Return [X, Y] of the center of cell containing provided text 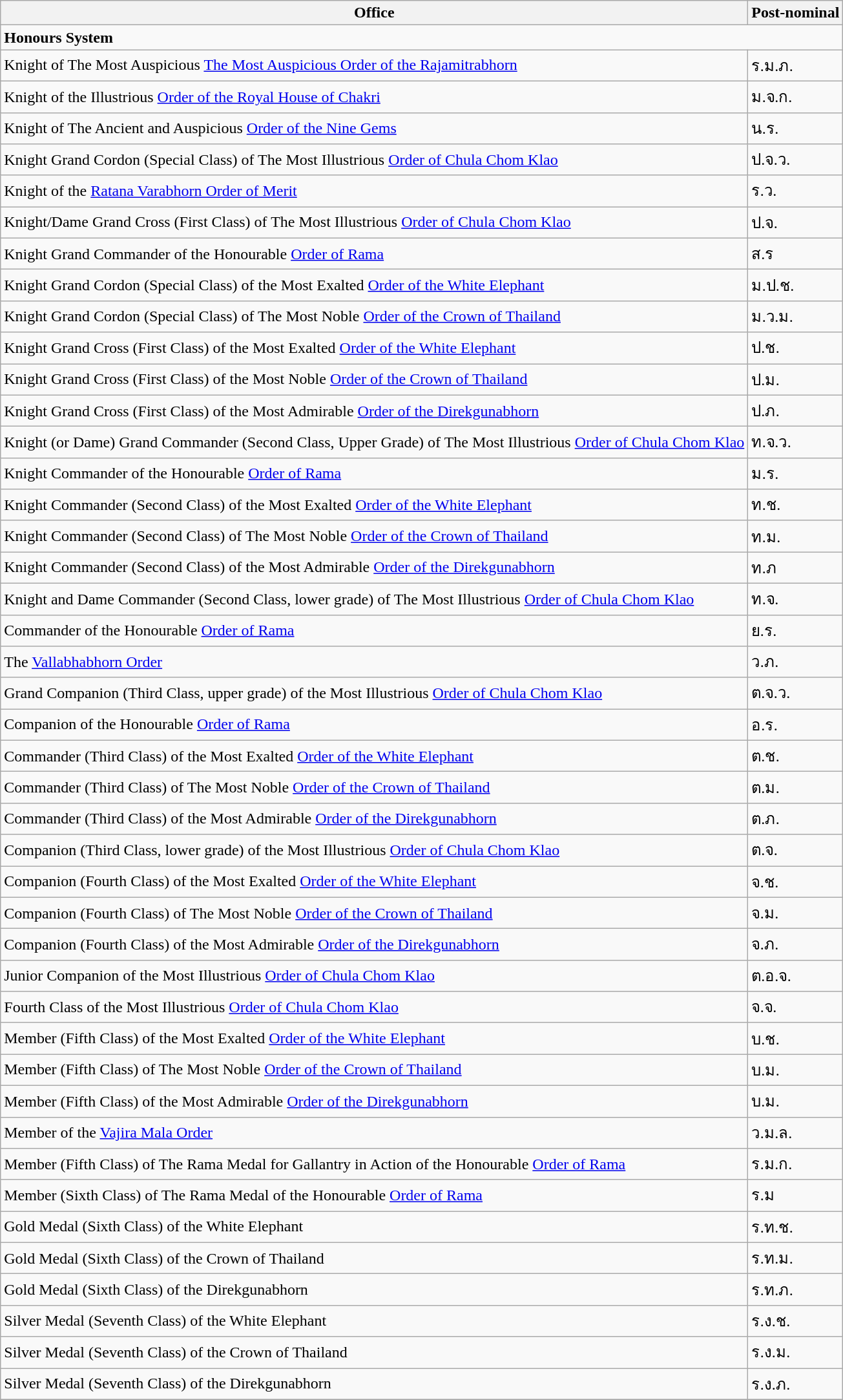
Silver Medal (Seventh Class) of the White Elephant [375, 1321]
Knight of the Illustrious Order of the Royal House of Chakri [375, 97]
ร.ท.ภ. [796, 1290]
ร.ม [796, 1196]
จ.ม. [796, 913]
Knight Grand Commander of the Honourable Order of Rama [375, 253]
Companion (Fourth Class) of the Most Admirable Order of the Direkgunabhorn [375, 945]
ร.ม.ก. [796, 1165]
Knight Grand Cross (First Class) of the Most Noble Order of the Crown of Thailand [375, 379]
Companion (Third Class, lower grade) of the Most Illustrious Order of Chula Chom Klao [375, 851]
ร.ง.ช. [796, 1321]
ร.ง.ม. [796, 1352]
ร.ง.ภ. [796, 1383]
Knight Commander (Second Class) of the Most Exalted Order of the White Elephant [375, 505]
ต.ม. [796, 787]
Companion (Fourth Class) of the Most Exalted Order of the White Elephant [375, 882]
Knight Grand Cross (First Class) of the Most Exalted Order of the White Elephant [375, 348]
ต.อ.จ. [796, 976]
Knight Grand Cordon (Special Class) of The Most Noble Order of the Crown of Thailand [375, 317]
Post-nominal [796, 13]
ว.ม.ล. [796, 1132]
Member (Fifth Class) of the Most Exalted Order of the White Elephant [375, 1038]
Office [375, 13]
ท.จ. [796, 599]
Knight of The Most Auspicious The Most Auspicious Order of the Rajamitrabhorn [375, 66]
Knight Commander of the Honourable Order of Rama [375, 473]
ส.ร [796, 253]
Grand Companion (Third Class, upper grade) of the Most Illustrious Order of Chula Chom Klao [375, 693]
ต.ภ. [796, 818]
บ.ช. [796, 1038]
Knight Grand Cross (First Class) of the Most Admirable Order of the Direkgunabhorn [375, 411]
ป.จ. [796, 222]
Knight/Dame Grand Cross (First Class) of The Most Illustrious Order of Chula Chom Klao [375, 222]
The Vallabhabhorn Order [375, 662]
ว.ภ. [796, 662]
ป.จ.ว. [796, 160]
ป.ม. [796, 379]
ม.ร. [796, 473]
ท.ม. [796, 536]
ท.จ.ว. [796, 442]
อ.ร. [796, 725]
ท.ภ [796, 567]
ย.ร. [796, 631]
Gold Medal (Sixth Class) of the Direkgunabhorn [375, 1290]
ร.ม.ภ. [796, 66]
Silver Medal (Seventh Class) of the Crown of Thailand [375, 1352]
Companion (Fourth Class) of The Most Noble Order of the Crown of Thailand [375, 913]
ท.ช. [796, 505]
Knight Grand Cordon (Special Class) of the Most Exalted Order of the White Elephant [375, 286]
ต.ช. [796, 756]
Commander (Third Class) of The Most Noble Order of the Crown of Thailand [375, 787]
ป.ภ. [796, 411]
Knight (or Dame) Grand Commander (Second Class, Upper Grade) of The Most Illustrious Order of Chula Chom Klao [375, 442]
Gold Medal (Sixth Class) of the Crown of Thailand [375, 1258]
จ.ภ. [796, 945]
ป.ช. [796, 348]
ร.ท.ม. [796, 1258]
ต.จ.ว. [796, 693]
จ.ช. [796, 882]
Knight Commander (Second Class) of the Most Admirable Order of the Direkgunabhorn [375, 567]
ร.ว. [796, 191]
Fourth Class of the Most Illustrious Order of Chula Chom Klao [375, 1007]
Junior Companion of the Most Illustrious Order of Chula Chom Klao [375, 976]
Member (Fifth Class) of the Most Admirable Order of the Direkgunabhorn [375, 1101]
น.ร. [796, 128]
Member (Fifth Class) of The Rama Medal for Gallantry in Action of the Honourable Order of Rama [375, 1165]
Knight and Dame Commander (Second Class, lower grade) of The Most Illustrious Order of Chula Chom Klao [375, 599]
Commander of the Honourable Order of Rama [375, 631]
ม.จ.ก. [796, 97]
Knight Commander (Second Class) of The Most Noble Order of the Crown of Thailand [375, 536]
Gold Medal (Sixth Class) of the White Elephant [375, 1227]
Knight of The Ancient and Auspicious Order of the Nine Gems [375, 128]
จ.จ. [796, 1007]
Companion of the Honourable Order of Rama [375, 725]
Commander (Third Class) of the Most Exalted Order of the White Elephant [375, 756]
Knight Grand Cordon (Special Class) of The Most Illustrious Order of Chula Chom Klao [375, 160]
Commander (Third Class) of the Most Admirable Order of the Direkgunabhorn [375, 818]
ม.ป.ช. [796, 286]
ร.ท.ช. [796, 1227]
Member (Fifth Class) of The Most Noble Order of the Crown of Thailand [375, 1070]
Silver Medal (Seventh Class) of the Direkgunabhorn [375, 1383]
Member of the Vajira Mala Order [375, 1132]
ม.ว.ม. [796, 317]
ต.จ. [796, 851]
Honours System [422, 37]
Knight of the Ratana Varabhorn Order of Merit [375, 191]
Member (Sixth Class) of The Rama Medal of the Honourable Order of Rama [375, 1196]
